For the text-containing cell, return its midpoint in (X, Y) coordinate format. 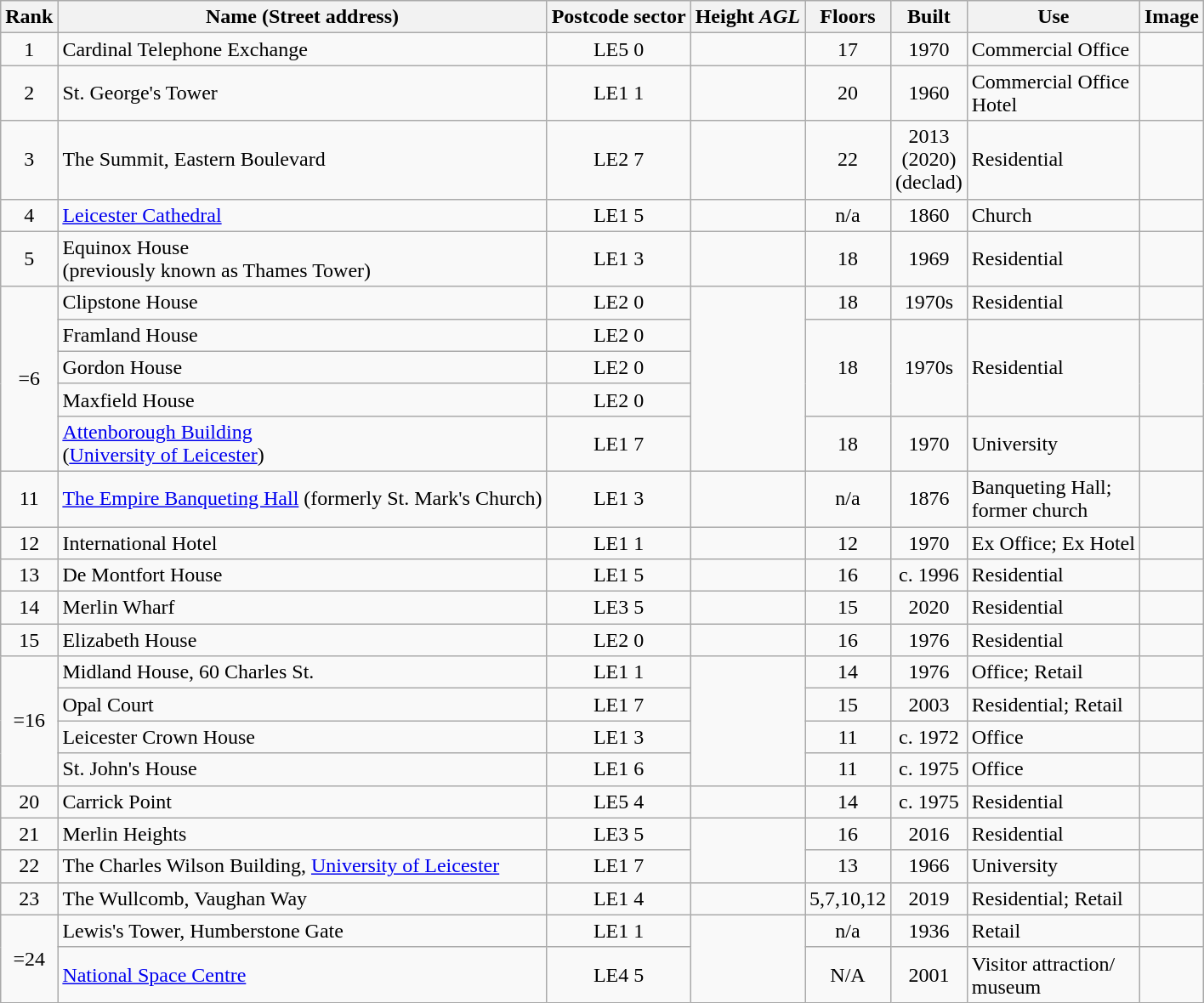
Merlin Heights (303, 834)
Church (1053, 215)
Height AGL (747, 17)
Office; Retail (1053, 672)
International Hotel (303, 543)
Postcode sector (619, 17)
2003 (929, 705)
Equinox House(previously known as Thames Tower) (303, 258)
Attenborough Building(University of Leicester) (303, 444)
Leicester Cathedral (303, 215)
The Empire Banqueting Hall (formerly St. Mark's Church) (303, 498)
Commercial Office (1053, 49)
Maxfield House (303, 399)
LE5 4 (619, 802)
1876 (929, 498)
c. 1996 (929, 575)
21 (29, 834)
St. George's Tower (303, 93)
Retail (1053, 931)
Commercial OfficeHotel (1053, 93)
Lewis's Tower, Humberstone Gate (303, 931)
Cardinal Telephone Exchange (303, 49)
17 (847, 49)
2 (29, 93)
LE4 5 (619, 974)
23 (29, 898)
National Space Centre (303, 974)
Framland House (303, 335)
=24 (29, 959)
1966 (929, 866)
Floors (847, 17)
Elizabeth House (303, 640)
2020 (929, 608)
1936 (929, 931)
Clipstone House (303, 303)
2016 (929, 834)
Carrick Point (303, 802)
Merlin Wharf (303, 608)
2019 (929, 898)
St. John's House (303, 769)
Leicester Crown House (303, 737)
The Wullcomb, Vaughan Way (303, 898)
LE5 0 (619, 49)
Opal Court (303, 705)
De Montfort House (303, 575)
Rank (29, 17)
2001 (929, 974)
1969 (929, 258)
Banqueting Hall;former church (1053, 498)
=6 (29, 379)
5 (29, 258)
Midland House, 60 Charles St. (303, 672)
5,7,10,12 (847, 898)
Visitor attraction/museum (1053, 974)
=16 (29, 721)
Image (1172, 17)
The Summit, Eastern Boulevard (303, 160)
N/A (847, 974)
Name (Street address) (303, 17)
3 (29, 160)
Built (929, 17)
LE2 7 (619, 160)
LE1 4 (619, 898)
1960 (929, 93)
The Charles Wilson Building, University of Leicester (303, 866)
c. 1972 (929, 737)
1 (29, 49)
Gordon House (303, 367)
4 (29, 215)
Ex Office; Ex Hotel (1053, 543)
1860 (929, 215)
LE1 6 (619, 769)
2013(2020)(declad) (929, 160)
Use (1053, 17)
